From the cell containing the given text, extract its center point as (x, y) coordinate. 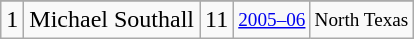
11 (217, 20)
North Texas (362, 20)
2005–06 (272, 20)
Michael Southall (112, 20)
1 (12, 20)
